Locate the cell with the specified text and output its (X, Y) center coordinate. 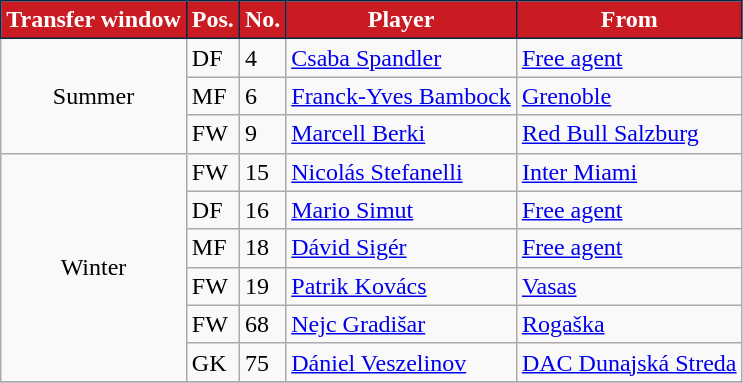
Transfer window (94, 20)
75 (262, 362)
Player (402, 20)
6 (262, 96)
Nejc Gradišar (402, 324)
15 (262, 172)
16 (262, 210)
Grenoble (629, 96)
No. (262, 20)
Dávid Sigér (402, 248)
From (629, 20)
Red Bull Salzburg (629, 134)
Winter (94, 267)
Csaba Spandler (402, 58)
Franck-Yves Bambock (402, 96)
Summer (94, 96)
Dániel Veszelinov (402, 362)
Marcell Berki (402, 134)
4 (262, 58)
18 (262, 248)
68 (262, 324)
Patrik Kovács (402, 286)
Nicolás Stefanelli (402, 172)
Mario Simut (402, 210)
Rogaška (629, 324)
DAC Dunajská Streda (629, 362)
Inter Miami (629, 172)
19 (262, 286)
Pos. (212, 20)
GK (212, 362)
Vasas (629, 286)
9 (262, 134)
